Extract the [X, Y] coordinate from the center of the cell holding the provided text.  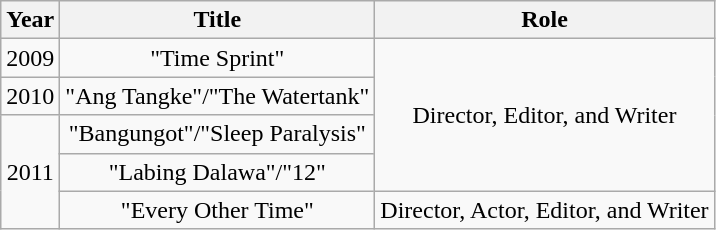
"Bangungot"/"Sleep Paralysis" [218, 134]
Role [544, 20]
2011 [30, 172]
"Ang Tangke"/"The Watertank" [218, 96]
Director, Actor, Editor, and Writer [544, 210]
"Labing Dalawa"/"12" [218, 172]
2009 [30, 58]
"Every Other Time" [218, 210]
Year [30, 20]
2010 [30, 96]
"Time Sprint" [218, 58]
Director, Editor, and Writer [544, 115]
Title [218, 20]
